Determine the (X, Y) coordinate at the center of the cell enclosing the given text.  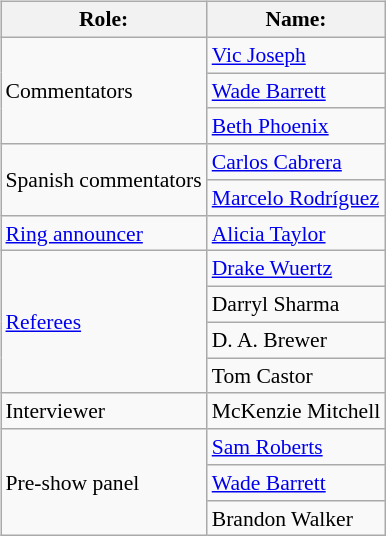
Drake Wuertz (296, 269)
Spanish commentators (103, 180)
Ring announcer (103, 233)
Sam Roberts (296, 447)
Interviewer (103, 411)
Vic Joseph (296, 55)
D. A. Brewer (296, 340)
Commentators (103, 90)
Alicia Taylor (296, 233)
Beth Phoenix (296, 126)
Referees (103, 322)
Name: (296, 20)
Role: (103, 20)
Pre-show panel (103, 482)
Tom Castor (296, 376)
Marcelo Rodríguez (296, 198)
Darryl Sharma (296, 305)
McKenzie Mitchell (296, 411)
Carlos Cabrera (296, 162)
Brandon Walker (296, 518)
